Identify which cell holds the provided text, then report its [X, Y] central coordinate. 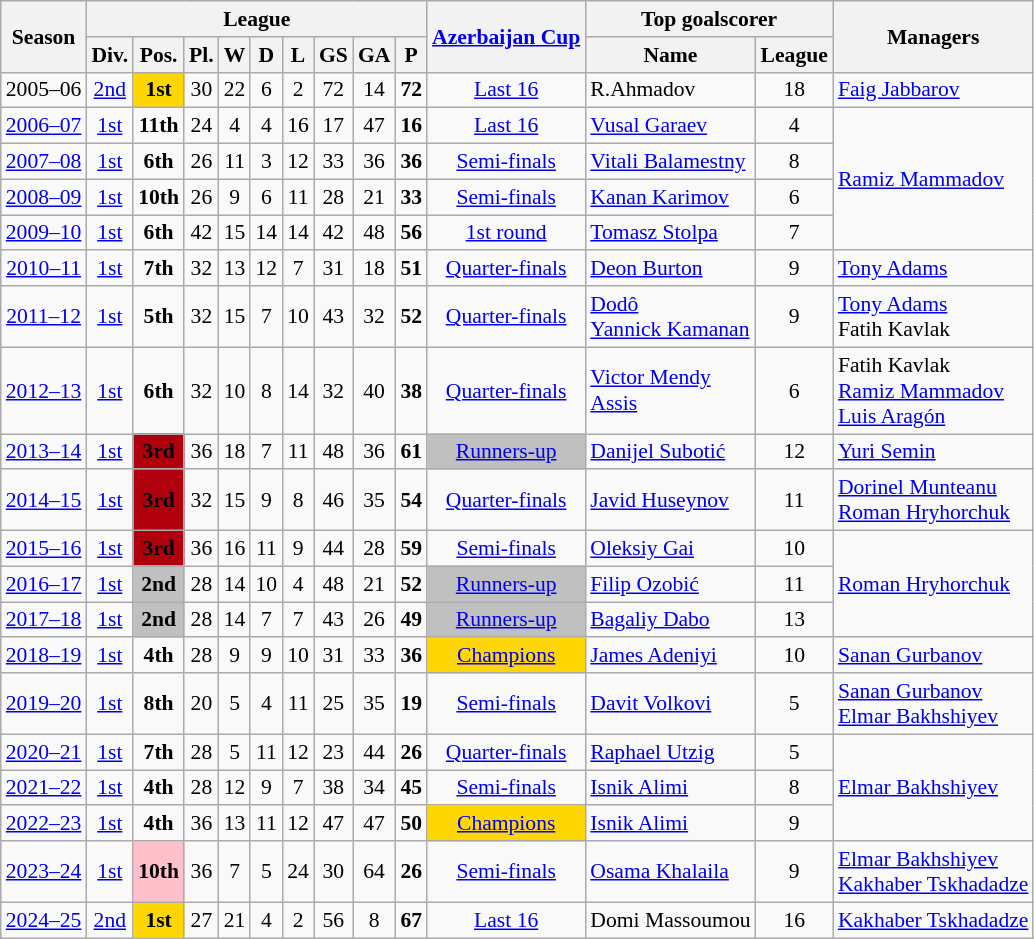
Oleksiy Gai [670, 549]
Fatih Kavlak Ramiz Mammadov Luis Aragón [934, 390]
Season [44, 36]
Sanan Gurbanov [934, 656]
64 [374, 872]
Pl. [202, 55]
2017–18 [44, 620]
Filip Ozobić [670, 584]
45 [411, 788]
2022–23 [44, 824]
61 [411, 452]
2016–17 [44, 584]
Victor Mendy Assis [670, 390]
Vusal Garaev [670, 126]
Elmar Bakhshiyev [934, 788]
Pos. [158, 55]
Dorinel Munteanu Roman Hryhorchuk [934, 500]
1st round [506, 233]
8th [158, 704]
Faig Jabbarov [934, 90]
46 [334, 500]
Kakhaber Tskhadadze [934, 920]
Name [670, 55]
Azerbaijan Cup [506, 36]
Danijel Subotić [670, 452]
67 [411, 920]
3 [266, 162]
27 [202, 920]
Roman Hryhorchuk [934, 584]
2009–10 [44, 233]
Vitali Balamestny [670, 162]
25 [334, 704]
2015–16 [44, 549]
23 [334, 752]
2020–21 [44, 752]
Osama Khalaila [670, 872]
2023–24 [44, 872]
Kanan Karimov [670, 197]
Yuri Semin [934, 452]
2019–20 [44, 704]
Div. [110, 55]
Tony Adams Fatih Kavlak [934, 316]
11th [158, 126]
Bagaliy Dabo [670, 620]
W [235, 55]
17 [334, 126]
54 [411, 500]
51 [411, 269]
Raphael Utzig [670, 752]
Elmar Bakhshiyev Kakhaber Tskhadadze [934, 872]
2006–07 [44, 126]
Javid Huseynov [670, 500]
GA [374, 55]
5th [158, 316]
2008–09 [44, 197]
James Adeniyi [670, 656]
20 [202, 704]
2013–14 [44, 452]
40 [374, 390]
34 [374, 788]
2024–25 [44, 920]
2010–11 [44, 269]
2007–08 [44, 162]
2005–06 [44, 90]
Top goalscorer [709, 19]
49 [411, 620]
2021–22 [44, 788]
Deon Burton [670, 269]
GS [334, 55]
Managers [934, 36]
2011–12 [44, 316]
Sanan Gurbanov Elmar Bakhshiyev [934, 704]
59 [411, 549]
2018–19 [44, 656]
19 [411, 704]
2012–13 [44, 390]
R.Ahmadov [670, 90]
Domi Massoumou [670, 920]
P [411, 55]
Dodô Yannick Kamanan [670, 316]
Tomasz Stolpa [670, 233]
Tony Adams [934, 269]
Davit Volkovi [670, 704]
2014–15 [44, 500]
22 [235, 90]
L [298, 55]
50 [411, 824]
D [266, 55]
Ramiz Mammadov [934, 179]
